Locate the cell with the specified text and output its [x, y] center coordinate. 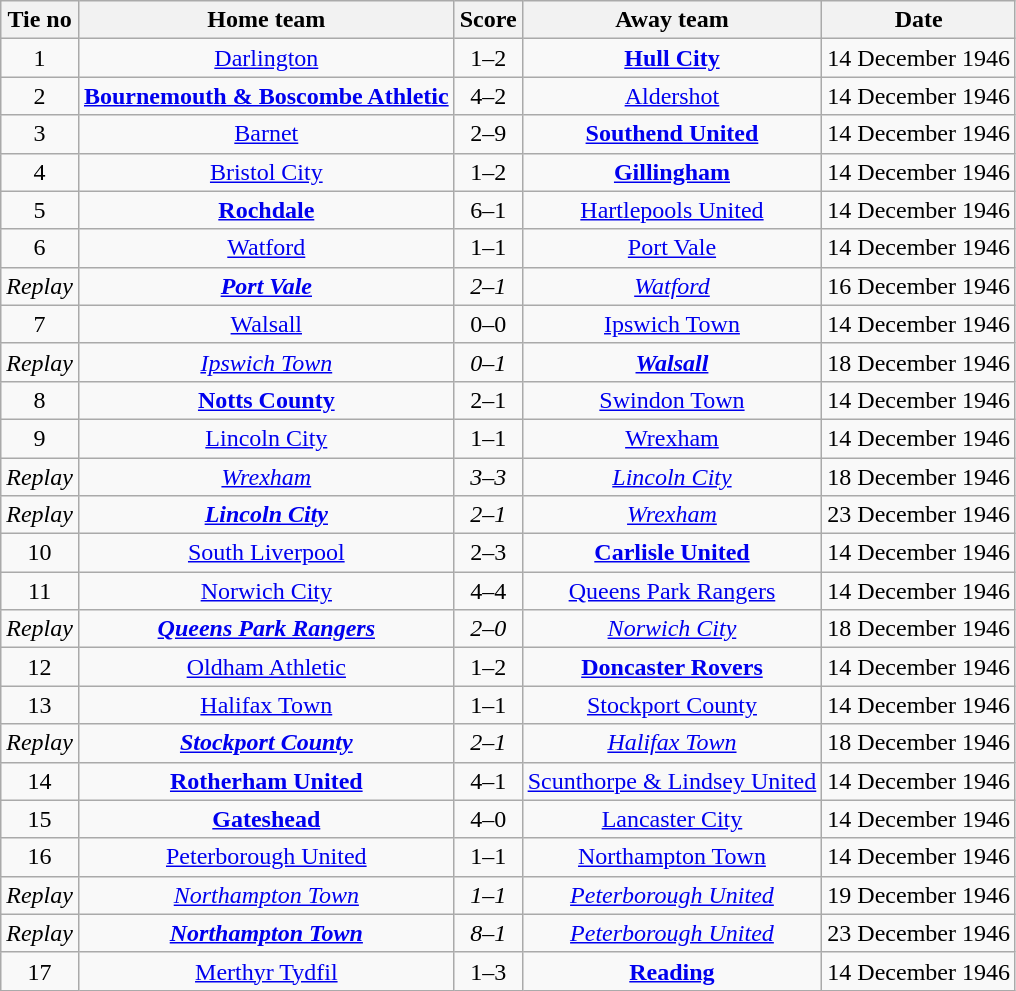
Rotherham United [266, 781]
Merthyr Tydfil [266, 971]
Tie no [40, 20]
Notts County [266, 400]
Reading [672, 971]
Date [919, 20]
16 [40, 857]
12 [40, 667]
Away team [672, 20]
Gillingham [672, 172]
16 December 1946 [919, 286]
Gateshead [266, 819]
3–3 [488, 477]
5 [40, 210]
Rochdale [266, 210]
Hartlepools United [672, 210]
11 [40, 591]
Lancaster City [672, 819]
1–3 [488, 971]
3 [40, 134]
19 December 1946 [919, 895]
9 [40, 438]
8–1 [488, 933]
17 [40, 971]
Aldershot [672, 96]
4 [40, 172]
Hull City [672, 58]
2–9 [488, 134]
Southend United [672, 134]
Doncaster Rovers [672, 667]
14 [40, 781]
4–0 [488, 819]
8 [40, 400]
Home team [266, 20]
4–2 [488, 96]
7 [40, 324]
1 [40, 58]
2–0 [488, 629]
0–0 [488, 324]
4–1 [488, 781]
13 [40, 705]
Bournemouth & Boscombe Athletic [266, 96]
6–1 [488, 210]
Carlisle United [672, 553]
0–1 [488, 362]
Darlington [266, 58]
Oldham Athletic [266, 667]
Score [488, 20]
Bristol City [266, 172]
4–4 [488, 591]
2 [40, 96]
Swindon Town [672, 400]
Scunthorpe & Lindsey United [672, 781]
2–3 [488, 553]
6 [40, 248]
15 [40, 819]
10 [40, 553]
Barnet [266, 134]
South Liverpool [266, 553]
